Provide the [x, y] coordinate of the cell's center where the given text is located.  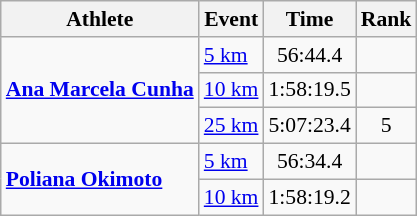
1:58:19.2 [309, 197]
Athlete [100, 19]
25 km [232, 126]
Time [309, 19]
56:34.4 [309, 162]
1:58:19.5 [309, 90]
Rank [386, 19]
Event [232, 19]
Poliana Okimoto [100, 180]
56:44.4 [309, 55]
Ana Marcela Cunha [100, 90]
5 [386, 126]
5:07:23.4 [309, 126]
